Extract the [X, Y] coordinate from the center of the cell holding the provided text.  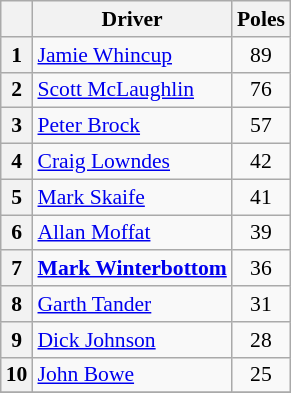
Poles [261, 19]
3 [17, 126]
89 [261, 55]
5 [17, 197]
9 [17, 340]
28 [261, 340]
Allan Moffat [132, 233]
76 [261, 90]
10 [17, 375]
41 [261, 197]
Driver [132, 19]
Dick Johnson [132, 340]
42 [261, 162]
Mark Skaife [132, 197]
Peter Brock [132, 126]
25 [261, 375]
Garth Tander [132, 304]
Scott McLaughlin [132, 90]
2 [17, 90]
Mark Winterbottom [132, 269]
1 [17, 55]
Jamie Whincup [132, 55]
31 [261, 304]
7 [17, 269]
8 [17, 304]
39 [261, 233]
36 [261, 269]
Craig Lowndes [132, 162]
4 [17, 162]
6 [17, 233]
John Bowe [132, 375]
57 [261, 126]
